Pinpoint the cell where the given text exists, returning its (X, Y) midpoint coordinate. 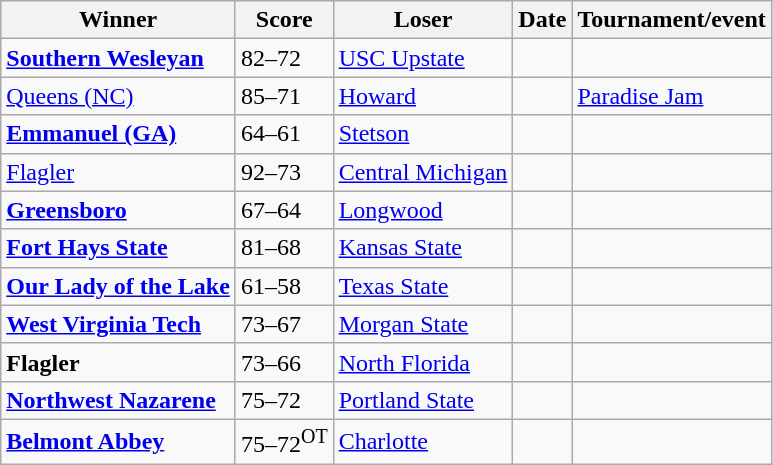
Portland State (423, 400)
Date (542, 20)
Loser (423, 20)
USC Upstate (423, 58)
75–72 (284, 400)
Northwest Nazarene (118, 400)
85–71 (284, 96)
Morgan State (423, 324)
Stetson (423, 134)
73–66 (284, 362)
61–58 (284, 286)
Texas State (423, 286)
Queens (NC) (118, 96)
Winner (118, 20)
Charlotte (423, 442)
82–72 (284, 58)
Belmont Abbey (118, 442)
92–73 (284, 172)
64–61 (284, 134)
Our Lady of the Lake (118, 286)
Central Michigan (423, 172)
Score (284, 20)
Paradise Jam (672, 96)
Fort Hays State (118, 248)
Southern Wesleyan (118, 58)
75–72OT (284, 442)
Greensboro (118, 210)
Longwood (423, 210)
Howard (423, 96)
North Florida (423, 362)
73–67 (284, 324)
Tournament/event (672, 20)
81–68 (284, 248)
West Virginia Tech (118, 324)
Emmanuel (GA) (118, 134)
Kansas State (423, 248)
67–64 (284, 210)
